Pinpoint the cell where the given text exists, returning its [X, Y] midpoint coordinate. 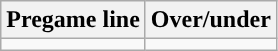
Over/under [210, 20]
Pregame line [74, 20]
